Output the [x, y] coordinate of the center of the cell containing the given text.  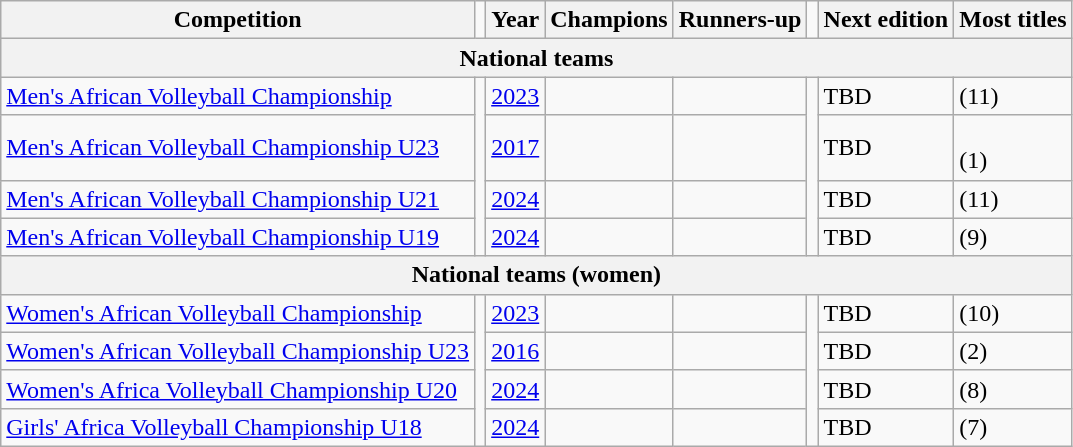
Year [516, 20]
(7) [1013, 427]
Girls' Africa Volleyball Championship U18 [238, 427]
Women's African Volleyball Championship U23 [238, 351]
(8) [1013, 389]
(2) [1013, 351]
Most titles [1013, 20]
Men's African Volleyball Championship U23 [238, 148]
Women's African Volleyball Championship [238, 313]
National teams (women) [536, 275]
Women's Africa Volleyball Championship U20 [238, 389]
Men's African Volleyball Championship U19 [238, 237]
National teams [536, 58]
Runners-up [740, 20]
2016 [516, 351]
(9) [1013, 237]
Men's African Volleyball Championship [238, 96]
Competition [238, 20]
(10) [1013, 313]
Next edition [886, 20]
Champions [609, 20]
(1) [1013, 148]
Men's African Volleyball Championship U21 [238, 199]
2017 [516, 148]
